Determine the [x, y] coordinate at the center of the cell enclosing the given text.  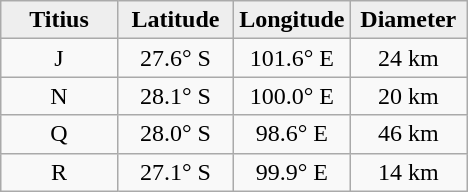
Q [59, 134]
Latitude [175, 20]
J [59, 58]
Longitude [292, 20]
Diameter [408, 20]
101.6° E [292, 58]
28.1° S [175, 96]
98.6° E [292, 134]
27.6° S [175, 58]
99.9° E [292, 172]
100.0° E [292, 96]
R [59, 172]
28.0° S [175, 134]
27.1° S [175, 172]
N [59, 96]
Titius [59, 20]
14 km [408, 172]
46 km [408, 134]
24 km [408, 58]
20 km [408, 96]
